Return [X, Y] of the center of cell containing provided text 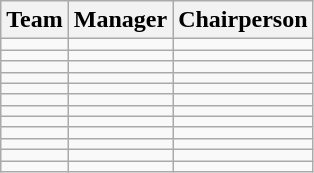
Manager [120, 20]
Chairperson [243, 20]
Team [35, 20]
